Determine the [X, Y] coordinate at the center of the cell enclosing the given text.  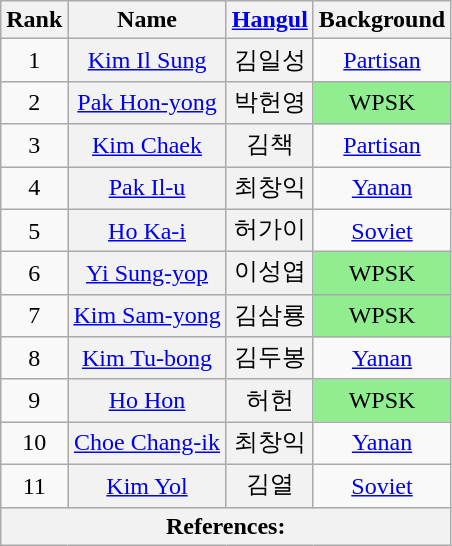
Ho Ka-i [147, 230]
Kim Tu-bong [147, 358]
Kim Sam-yong [147, 316]
5 [34, 230]
허가이 [270, 230]
11 [34, 486]
4 [34, 188]
7 [34, 316]
6 [34, 274]
Kim Il Sung [147, 60]
김일성 [270, 60]
2 [34, 102]
김두봉 [270, 358]
박헌영 [270, 102]
Background [382, 20]
이성엽 [270, 274]
8 [34, 358]
Yi Sung-yop [147, 274]
1 [34, 60]
Choe Chang-ik [147, 444]
김열 [270, 486]
Pak Hon-yong [147, 102]
Kim Chaek [147, 146]
References: [226, 526]
김책 [270, 146]
9 [34, 400]
김삼룡 [270, 316]
Hangul [270, 20]
Ho Hon [147, 400]
Name [147, 20]
허헌 [270, 400]
Rank [34, 20]
Kim Yol [147, 486]
3 [34, 146]
10 [34, 444]
Pak Il-u [147, 188]
